Identify which cell holds the provided text, then report its [X, Y] central coordinate. 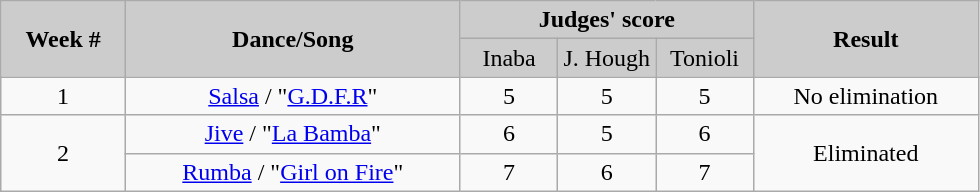
Rumba / "Girl on Fire" [292, 172]
Salsa / "G.D.F.R" [292, 96]
J. Hough [607, 58]
Jive / "La Bamba" [292, 134]
Tonioli [705, 58]
1 [64, 96]
Inaba [509, 58]
Result [866, 39]
No elimination [866, 96]
Week # [64, 39]
Eliminated [866, 153]
Judges' score [606, 20]
2 [64, 153]
Dance/Song [292, 39]
